Return [x, y] of the center of cell containing provided text 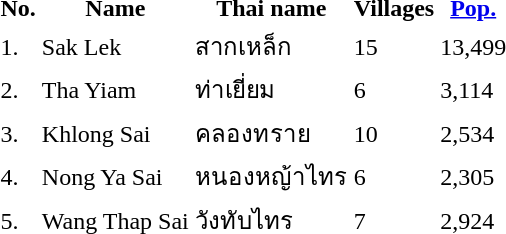
Tha Yiam [115, 90]
10 [394, 133]
สากเหล็ก [271, 46]
Sak Lek [115, 46]
Khlong Sai [115, 133]
คลองทราย [271, 133]
Nong Ya Sai [115, 176]
หนองหญ้าไทร [271, 176]
15 [394, 46]
ท่าเยี่ยม [271, 90]
